From the cell containing the given text, extract its center point as (x, y) coordinate. 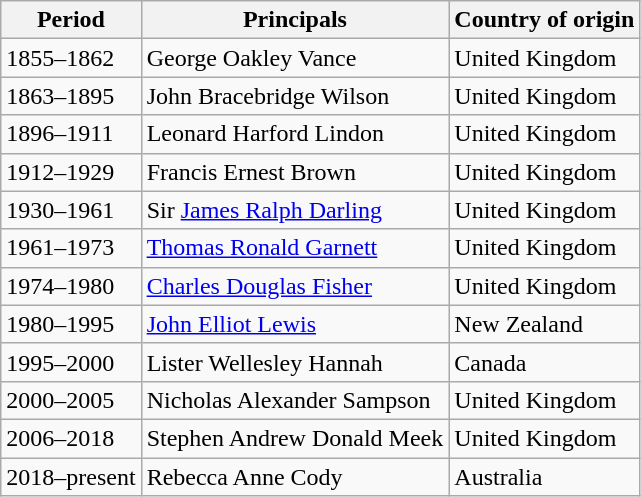
1980–1995 (71, 324)
Rebecca Anne Cody (295, 477)
1855–1862 (71, 58)
1995–2000 (71, 362)
Australia (544, 477)
Stephen Andrew Donald Meek (295, 438)
Sir James Ralph Darling (295, 210)
Nicholas Alexander Sampson (295, 400)
Thomas Ronald Garnett (295, 248)
1930–1961 (71, 210)
Lister Wellesley Hannah (295, 362)
Period (71, 20)
George Oakley Vance (295, 58)
2006–2018 (71, 438)
John Bracebridge Wilson (295, 96)
1863–1895 (71, 96)
Francis Ernest Brown (295, 172)
1912–1929 (71, 172)
Canada (544, 362)
Leonard Harford Lindon (295, 134)
Principals (295, 20)
2018–present (71, 477)
2000–2005 (71, 400)
John Elliot Lewis (295, 324)
Charles Douglas Fisher (295, 286)
New Zealand (544, 324)
Country of origin (544, 20)
1961–1973 (71, 248)
1974–1980 (71, 286)
1896–1911 (71, 134)
